Capture the cell that displays the provided text and extract its (x, y) central coordinate. 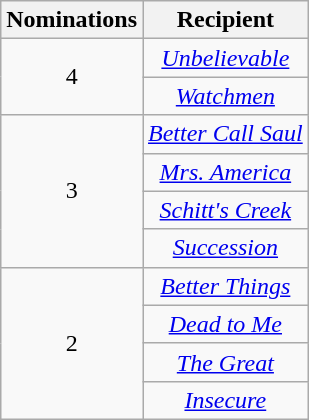
The Great (225, 362)
Nominations (72, 20)
Recipient (225, 20)
3 (72, 191)
Schitt's Creek (225, 210)
Mrs. America (225, 172)
Unbelievable (225, 58)
Better Things (225, 286)
Better Call Saul (225, 134)
4 (72, 77)
Watchmen (225, 96)
Succession (225, 248)
2 (72, 343)
Insecure (225, 400)
Dead to Me (225, 324)
